Output the [x, y] coordinate of the center of the cell containing the given text.  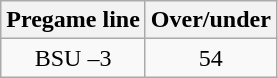
Pregame line [74, 20]
54 [210, 58]
BSU –3 [74, 58]
Over/under [210, 20]
